For the text-containing cell, return its midpoint in [X, Y] coordinate format. 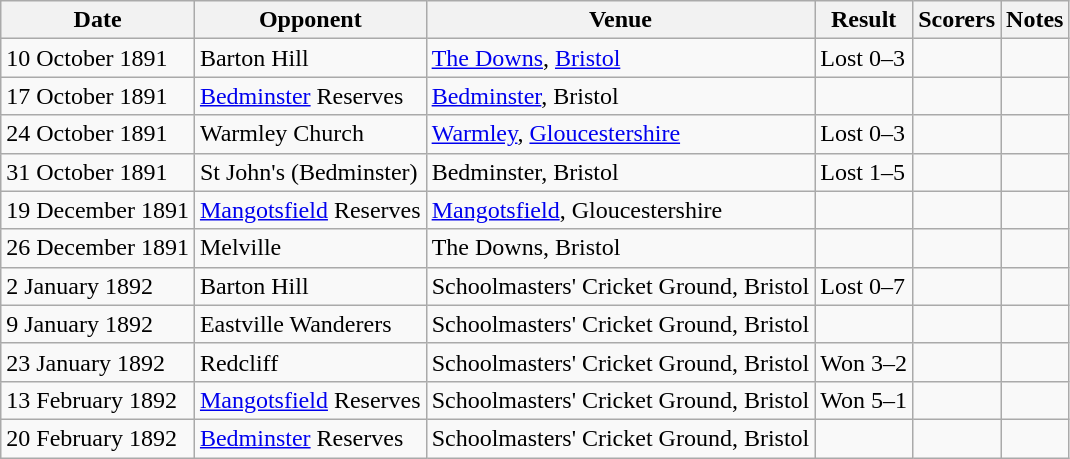
Lost 1–5 [864, 172]
13 February 1892 [98, 400]
Lost 0–7 [864, 286]
17 October 1891 [98, 96]
St John's (Bedminster) [310, 172]
Eastville Wanderers [310, 324]
23 January 1892 [98, 362]
24 October 1891 [98, 134]
Warmley Church [310, 134]
Notes [1035, 20]
Result [864, 20]
Won 5–1 [864, 400]
Venue [620, 20]
19 December 1891 [98, 210]
Melville [310, 248]
Warmley, Gloucestershire [620, 134]
2 January 1892 [98, 286]
9 January 1892 [98, 324]
26 December 1891 [98, 248]
Scorers [957, 20]
Opponent [310, 20]
31 October 1891 [98, 172]
10 October 1891 [98, 58]
Date [98, 20]
Redcliff [310, 362]
20 February 1892 [98, 438]
Mangotsfield, Gloucestershire [620, 210]
Won 3–2 [864, 362]
